Provide the [x, y] coordinate of the cell's center where the given text is located.  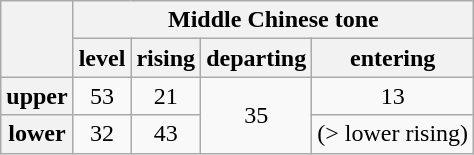
Middle Chinese tone [273, 20]
upper [37, 96]
32 [102, 134]
53 [102, 96]
departing [256, 58]
entering [393, 58]
13 [393, 96]
level [102, 58]
43 [166, 134]
lower [37, 134]
rising [166, 58]
35 [256, 115]
(> lower rising) [393, 134]
21 [166, 96]
